Search for the cell housing the specified text and yield its (x, y) center coordinate. 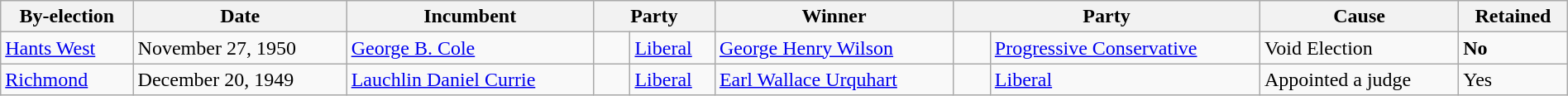
Incumbent (470, 17)
Retained (1513, 17)
Appointed a judge (1359, 79)
Richmond (67, 79)
George Henry Wilson (834, 48)
By-election (67, 17)
Cause (1359, 17)
Progressive Conservative (1125, 48)
No (1513, 48)
Lauchlin Daniel Currie (470, 79)
December 20, 1949 (240, 79)
Winner (834, 17)
George B. Cole (470, 48)
Hants West (67, 48)
Yes (1513, 79)
November 27, 1950 (240, 48)
Date (240, 17)
Earl Wallace Urquhart (834, 79)
Void Election (1359, 48)
